Scan for the cell matching the given text and deliver its (x, y) coordinate at center. 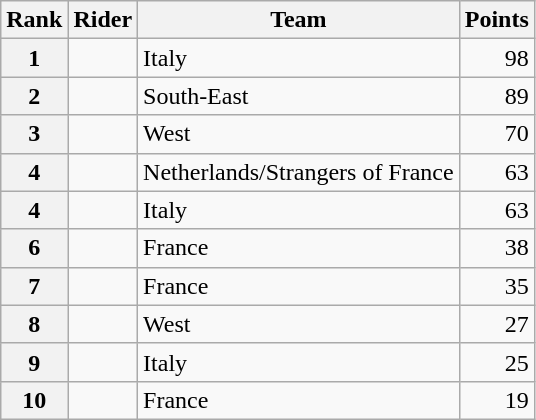
38 (496, 248)
19 (496, 400)
7 (34, 286)
South-East (299, 96)
Points (496, 20)
Rank (34, 20)
Rider (103, 20)
70 (496, 134)
89 (496, 96)
10 (34, 400)
25 (496, 362)
Netherlands/Strangers of France (299, 172)
3 (34, 134)
2 (34, 96)
1 (34, 58)
35 (496, 286)
8 (34, 324)
9 (34, 362)
98 (496, 58)
6 (34, 248)
27 (496, 324)
Team (299, 20)
